Search for the cell housing the specified text and yield its (x, y) center coordinate. 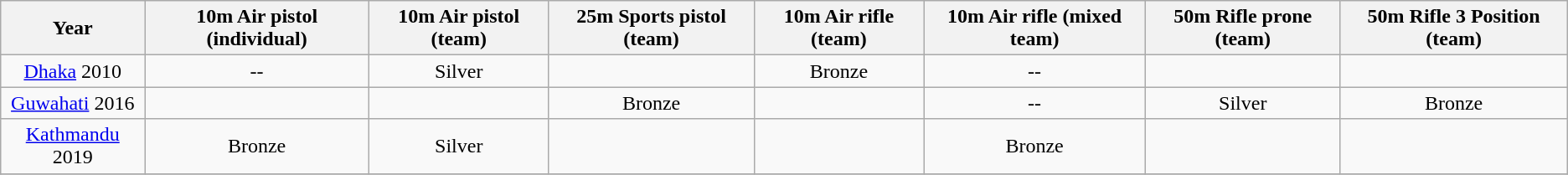
Kathmandu 2019 (73, 146)
10m Air rifle (mixed team) (1035, 28)
Year (73, 28)
Dhaka 2010 (73, 71)
10m Air pistol (team) (459, 28)
Guwahati 2016 (73, 103)
50m Rifle prone (team) (1243, 28)
50m Rifle 3 Position (team) (1454, 28)
25m Sports pistol (team) (652, 28)
10m Air rifle (team) (838, 28)
10m Air pistol (individual) (257, 28)
